For the text-containing cell, return its midpoint in [X, Y] coordinate format. 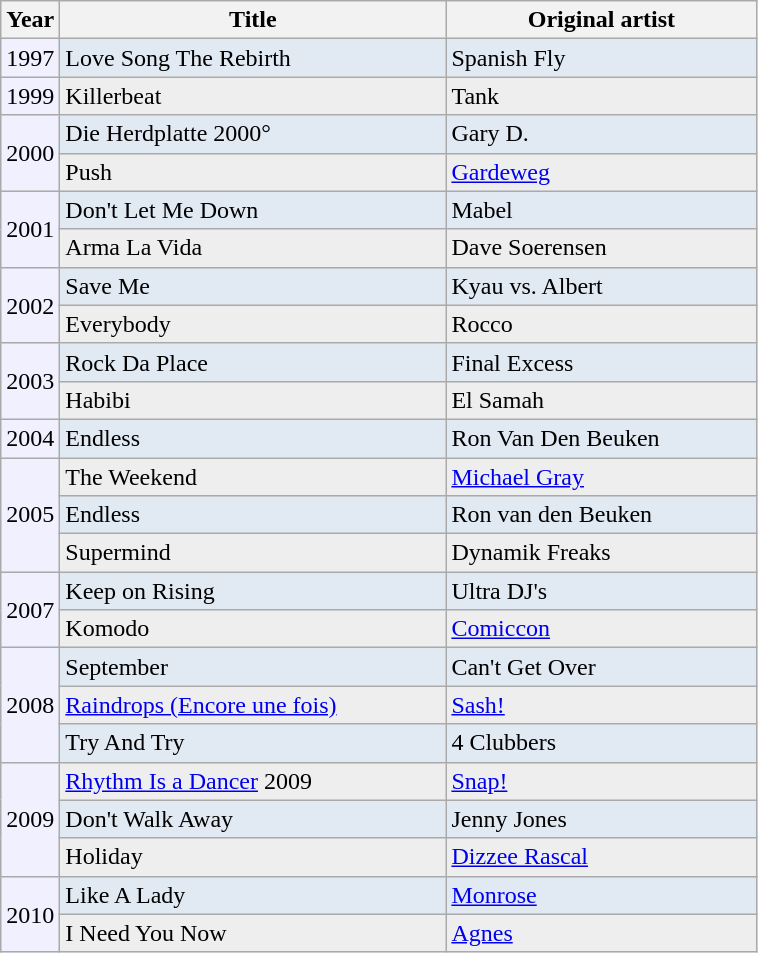
Supermind [253, 553]
The Weekend [253, 477]
1999 [30, 96]
2007 [30, 610]
Raindrops (Encore une fois) [253, 705]
2010 [30, 914]
Year [30, 20]
Spanish Fly [602, 58]
Dizzee Rascal [602, 857]
2008 [30, 705]
Komodo [253, 629]
Rocco [602, 324]
El Samah [602, 400]
Title [253, 20]
2009 [30, 819]
Jenny Jones [602, 819]
Comiccon [602, 629]
Dynamik Freaks [602, 553]
Ultra DJ's [602, 591]
Die Herdplatte 2000° [253, 134]
1997 [30, 58]
Can't Get Over [602, 667]
Tank [602, 96]
Snap! [602, 781]
Push [253, 172]
2002 [30, 305]
Dave Soerensen [602, 248]
Gary D. [602, 134]
Keep on Rising [253, 591]
2004 [30, 438]
September [253, 667]
Final Excess [602, 362]
Love Song The Rebirth [253, 58]
2001 [30, 229]
Kyau vs. Albert [602, 286]
Rhythm Is a Dancer 2009 [253, 781]
Save Me [253, 286]
Holiday [253, 857]
Michael Gray [602, 477]
Agnes [602, 933]
Gardeweg [602, 172]
Sash! [602, 705]
Everybody [253, 324]
Don't Let Me Down [253, 210]
Don't Walk Away [253, 819]
I Need You Now [253, 933]
Mabel [602, 210]
Original artist [602, 20]
Ron Van Den Beuken [602, 438]
4 Clubbers [602, 743]
Habibi [253, 400]
2000 [30, 153]
2005 [30, 515]
Try And Try [253, 743]
Ron van den Beuken [602, 515]
Like A Lady [253, 895]
Killerbeat [253, 96]
2003 [30, 381]
Rock Da Place [253, 362]
Monrose [602, 895]
Arma La Vida [253, 248]
